Provide the (x, y) coordinate of the cell's center where the given text is located.  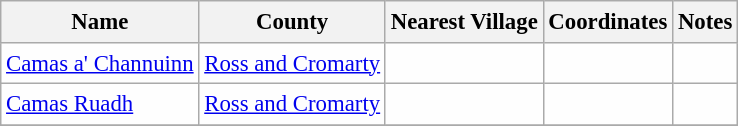
Camas Ruadh (100, 104)
Nearest Village (464, 22)
Coordinates (608, 22)
Notes (706, 22)
Camas a' Channuinn (100, 62)
County (292, 22)
Name (100, 22)
